Scan for the cell matching the given text and deliver its [X, Y] coordinate at center. 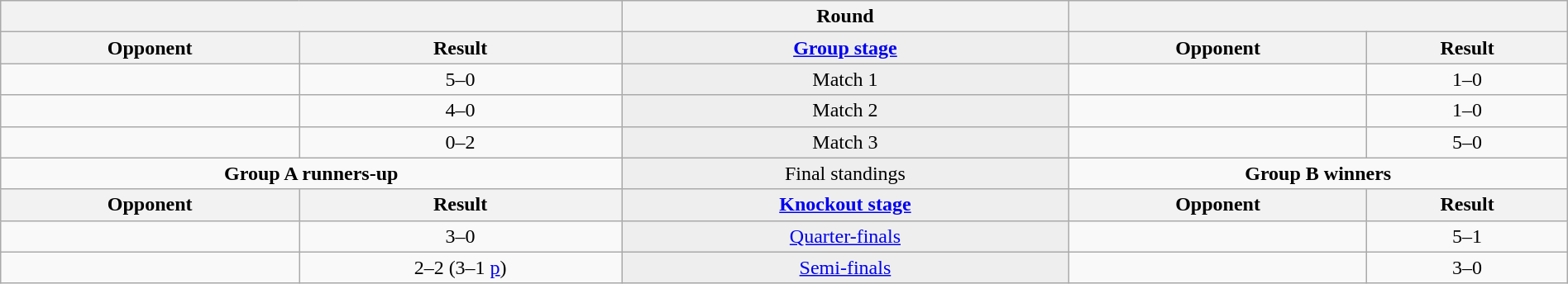
Match 2 [845, 111]
Group stage [845, 48]
Semi-finals [845, 267]
Final standings [845, 173]
Quarter-finals [845, 236]
4–0 [461, 111]
Group B winners [1318, 173]
2–2 (3–1 p) [461, 267]
Knockout stage [845, 205]
Group A runners-up [311, 173]
Match 1 [845, 79]
0–2 [461, 142]
5–1 [1467, 236]
Round [845, 17]
Match 3 [845, 142]
